Output the [X, Y] coordinate of the center of the cell containing the given text.  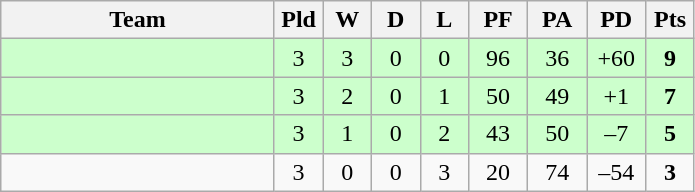
Pts [670, 20]
Team [138, 20]
+1 [616, 96]
PF [498, 20]
L [444, 20]
–7 [616, 134]
49 [558, 96]
36 [558, 58]
PD [616, 20]
Pld [298, 20]
96 [498, 58]
5 [670, 134]
PA [558, 20]
W [348, 20]
9 [670, 58]
+60 [616, 58]
–54 [616, 172]
7 [670, 96]
D [396, 20]
43 [498, 134]
74 [558, 172]
20 [498, 172]
